Return (X, Y) of the center of cell containing provided text 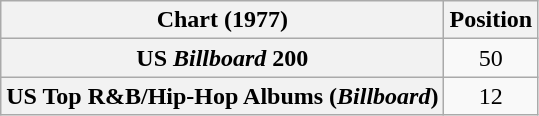
US Top R&B/Hip-Hop Albums (Billboard) (222, 96)
Chart (1977) (222, 20)
Position (491, 20)
US Billboard 200 (222, 58)
50 (491, 58)
12 (491, 96)
